Determine the (X, Y) coordinate at the center of the cell enclosing the given text.  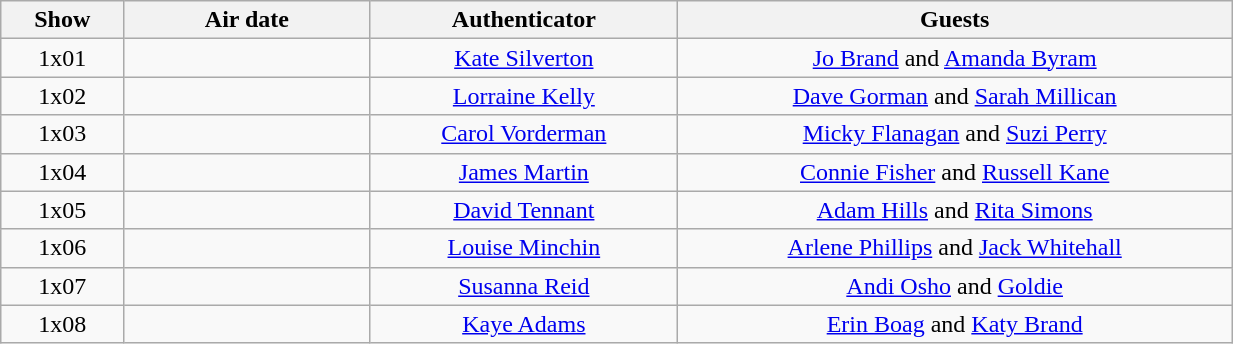
1x03 (62, 134)
Adam Hills and Rita Simons (955, 210)
Jo Brand and Amanda Byram (955, 58)
Louise Minchin (524, 248)
1x08 (62, 324)
Carol Vorderman (524, 134)
Show (62, 20)
1x07 (62, 286)
1x02 (62, 96)
Guests (955, 20)
Dave Gorman and Sarah Millican (955, 96)
Kate Silverton (524, 58)
Lorraine Kelly (524, 96)
Kaye Adams (524, 324)
David Tennant (524, 210)
Erin Boag and Katy Brand (955, 324)
1x05 (62, 210)
Air date (247, 20)
Connie Fisher and Russell Kane (955, 172)
James Martin (524, 172)
Authenticator (524, 20)
Micky Flanagan and Suzi Perry (955, 134)
Arlene Phillips and Jack Whitehall (955, 248)
Andi Osho and Goldie (955, 286)
Susanna Reid (524, 286)
1x04 (62, 172)
1x06 (62, 248)
1x01 (62, 58)
